Find where the given text appears and provide that cell's center as (X, Y) coordinate. 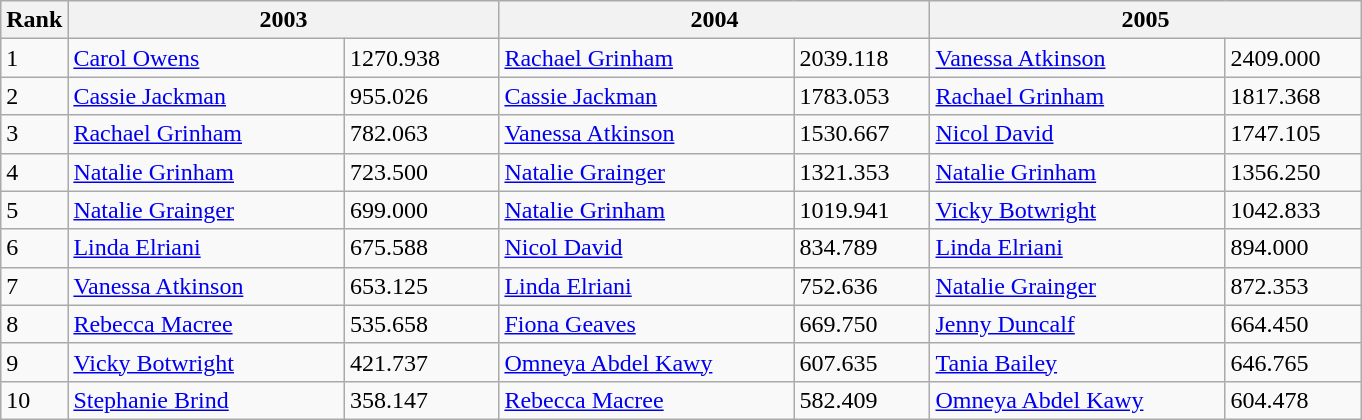
653.125 (421, 286)
9 (34, 362)
535.658 (421, 324)
5 (34, 210)
604.478 (1293, 400)
8 (34, 324)
2039.118 (862, 58)
1042.833 (1293, 210)
3 (34, 134)
699.000 (421, 210)
669.750 (862, 324)
Tania Bailey (1078, 362)
607.635 (862, 362)
Jenny Duncalf (1078, 324)
834.789 (862, 248)
1321.353 (862, 172)
7 (34, 286)
872.353 (1293, 286)
752.636 (862, 286)
2004 (714, 20)
1 (34, 58)
2409.000 (1293, 58)
955.026 (421, 96)
2005 (1146, 20)
1817.368 (1293, 96)
1270.938 (421, 58)
894.000 (1293, 248)
1747.105 (1293, 134)
6 (34, 248)
646.765 (1293, 362)
723.500 (421, 172)
2003 (284, 20)
582.409 (862, 400)
421.737 (421, 362)
675.588 (421, 248)
Carol Owens (206, 58)
Fiona Geaves (646, 324)
358.147 (421, 400)
2 (34, 96)
10 (34, 400)
1356.250 (1293, 172)
782.063 (421, 134)
Rank (34, 20)
1783.053 (862, 96)
1019.941 (862, 210)
1530.667 (862, 134)
664.450 (1293, 324)
4 (34, 172)
Stephanie Brind (206, 400)
